Capture the cell that displays the provided text and extract its (x, y) central coordinate. 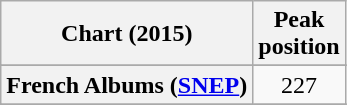
Peakposition (299, 34)
227 (299, 85)
French Albums (SNEP) (127, 85)
Chart (2015) (127, 34)
